For the text-containing cell, return its midpoint in (X, Y) coordinate format. 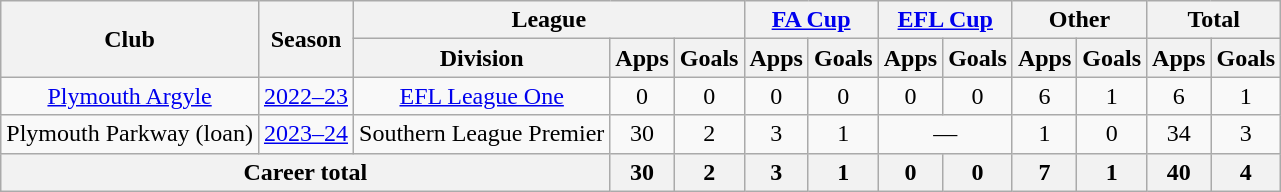
4 (1246, 172)
34 (1179, 134)
Season (306, 39)
FA Cup (811, 20)
Other (1079, 20)
Career total (306, 172)
7 (1044, 172)
Total (1214, 20)
Plymouth Argyle (130, 96)
— (945, 134)
40 (1179, 172)
2022–23 (306, 96)
Plymouth Parkway (loan) (130, 134)
2023–24 (306, 134)
Southern League Premier (482, 134)
Division (482, 58)
EFL League One (482, 96)
League (549, 20)
EFL Cup (945, 20)
Club (130, 39)
